Find where the given text appears and provide that cell's center as (x, y) coordinate. 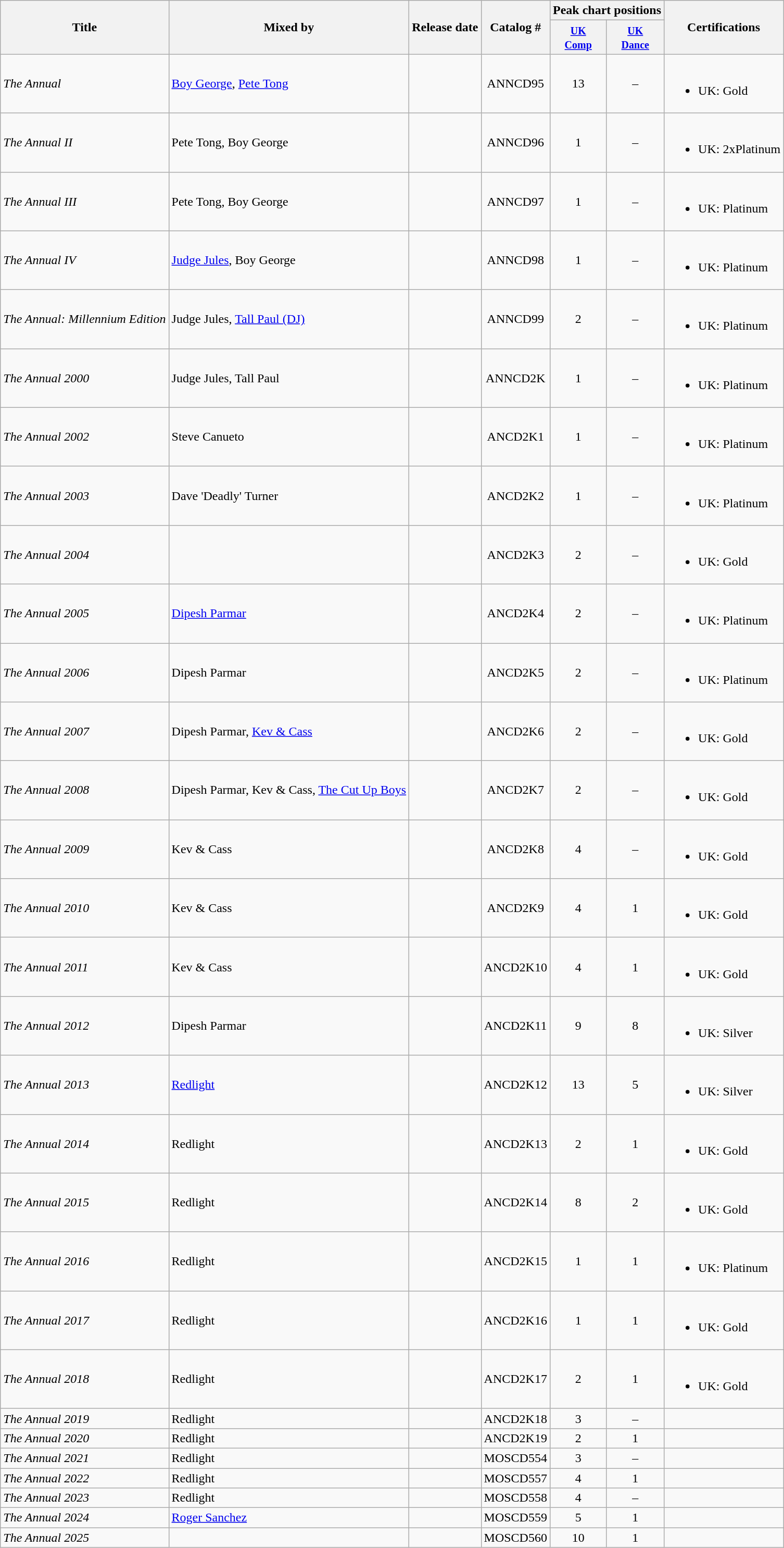
The Annual 2013 (84, 1084)
The Annual: Millennium Edition (84, 319)
The Annual 2011 (84, 967)
ANCD2K14 (515, 1202)
Release date (445, 27)
The Annual 2016 (84, 1262)
Catalog # (515, 27)
ANCD2K19 (515, 1438)
Dipesh Parmar, Kev & Cass, The Cut Up Boys (289, 791)
UK: 2xPlatinum (724, 143)
The Annual IV (84, 260)
MOSCD558 (515, 1498)
ANNCD97 (515, 201)
Judge Jules, Boy George (289, 260)
The Annual 2020 (84, 1438)
ANCD2K2 (515, 496)
ANCD2K8 (515, 849)
The Annual 2015 (84, 1202)
Dave 'Deadly' Turner (289, 496)
The Annual 2007 (84, 731)
ANNCD98 (515, 260)
9 (578, 1026)
Judge Jules, Tall Paul (289, 378)
The Annual 2022 (84, 1478)
MOSCD560 (515, 1538)
ANNCD95 (515, 83)
UK Comp (578, 38)
ANCD2K11 (515, 1026)
ANCD2K10 (515, 967)
ANCD2K9 (515, 908)
MOSCD559 (515, 1518)
ANCD2K12 (515, 1084)
Boy George, Pete Tong (289, 83)
ANCD2K5 (515, 672)
ANCD2K18 (515, 1418)
ANNCD99 (515, 319)
The Annual 2010 (84, 908)
The Annual 2017 (84, 1320)
The Annual 2006 (84, 672)
ANCD2K3 (515, 554)
The Annual 2023 (84, 1498)
ANCD2K6 (515, 731)
The Annual 2009 (84, 849)
The Annual 2018 (84, 1379)
ANCD2K15 (515, 1262)
The Annual 2012 (84, 1026)
The Annual 2014 (84, 1144)
Roger Sanchez (289, 1518)
ANCD2K7 (515, 791)
The Annual 2003 (84, 496)
10 (578, 1538)
The Annual II (84, 143)
ANCD2K17 (515, 1379)
MOSCD554 (515, 1458)
The Annual 2019 (84, 1418)
Steve Canueto (289, 436)
ANNCD96 (515, 143)
Title (84, 27)
MOSCD557 (515, 1478)
The Annual 2008 (84, 791)
The Annual 2002 (84, 436)
ANCD2K13 (515, 1144)
The Annual III (84, 201)
The Annual (84, 83)
ANNCD2K (515, 378)
The Annual 2025 (84, 1538)
Judge Jules, Tall Paul (DJ) (289, 319)
The Annual 2005 (84, 614)
ANCD2K4 (515, 614)
The Annual 2000 (84, 378)
The Annual 2021 (84, 1458)
ANCD2K16 (515, 1320)
The Annual 2024 (84, 1518)
Dipesh Parmar, Kev & Cass (289, 731)
Mixed by (289, 27)
ANCD2K1 (515, 436)
The Annual 2004 (84, 554)
Peak chart positions (607, 10)
Certifications (724, 27)
UK Dance (635, 38)
